Return (X, Y) of the center of cell containing provided text 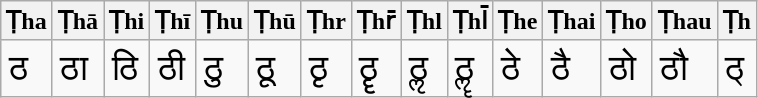
ठो (626, 68)
ठ (26, 68)
Ṭhl (424, 21)
Ṭhr (326, 21)
Ṭhu (222, 21)
Ṭhū (276, 21)
ठृ (326, 68)
ठ् (736, 68)
ठौ (684, 68)
ठॣ (470, 68)
ठू (276, 68)
ठॄ (376, 68)
ठा (78, 68)
ठे (518, 68)
ठु (222, 68)
Ṭhi (127, 21)
Ṭhe (518, 21)
Ṭhī (173, 21)
ठि (127, 68)
ठी (173, 68)
Ṭhr̄ (376, 21)
ठै (572, 68)
Ṭh (736, 21)
Ṭho (626, 21)
Ṭhā (78, 21)
ठॢ (424, 68)
Ṭhl̄ (470, 21)
Ṭha (26, 21)
Ṭhau (684, 21)
Ṭhai (572, 21)
